From the cell containing the given text, extract its center point as [X, Y] coordinate. 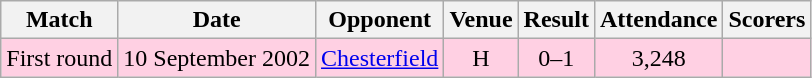
0–1 [556, 58]
Opponent [380, 20]
First round [60, 58]
Result [556, 20]
Date [217, 20]
Venue [481, 20]
3,248 [658, 58]
Chesterfield [380, 58]
Match [60, 20]
Scorers [767, 20]
10 September 2002 [217, 58]
H [481, 58]
Attendance [658, 20]
